Find where the given text appears and provide that cell's center as [X, Y] coordinate. 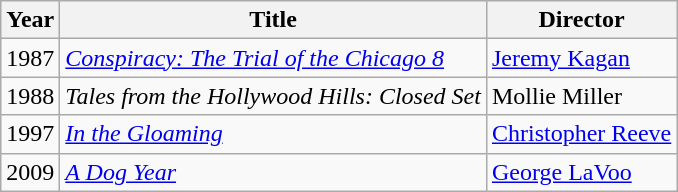
1988 [30, 96]
Title [274, 20]
George LaVoo [581, 172]
In the Gloaming [274, 134]
2009 [30, 172]
1987 [30, 58]
A Dog Year [274, 172]
Director [581, 20]
Christopher Reeve [581, 134]
Jeremy Kagan [581, 58]
Tales from the Hollywood Hills: Closed Set [274, 96]
Year [30, 20]
1997 [30, 134]
Conspiracy: The Trial of the Chicago 8 [274, 58]
Mollie Miller [581, 96]
